Extract the [x, y] coordinate from the center of the cell holding the provided text.  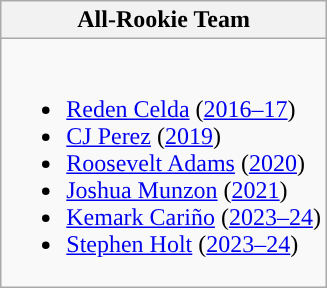
Reden Celda (2016–17)CJ Perez (2019)Roosevelt Adams (2020)Joshua Munzon (2021)Kemark Cariño (2023–24)Stephen Holt (2023–24) [164, 163]
All-Rookie Team [164, 20]
